Identify which cell holds the provided text, then report its [X, Y] central coordinate. 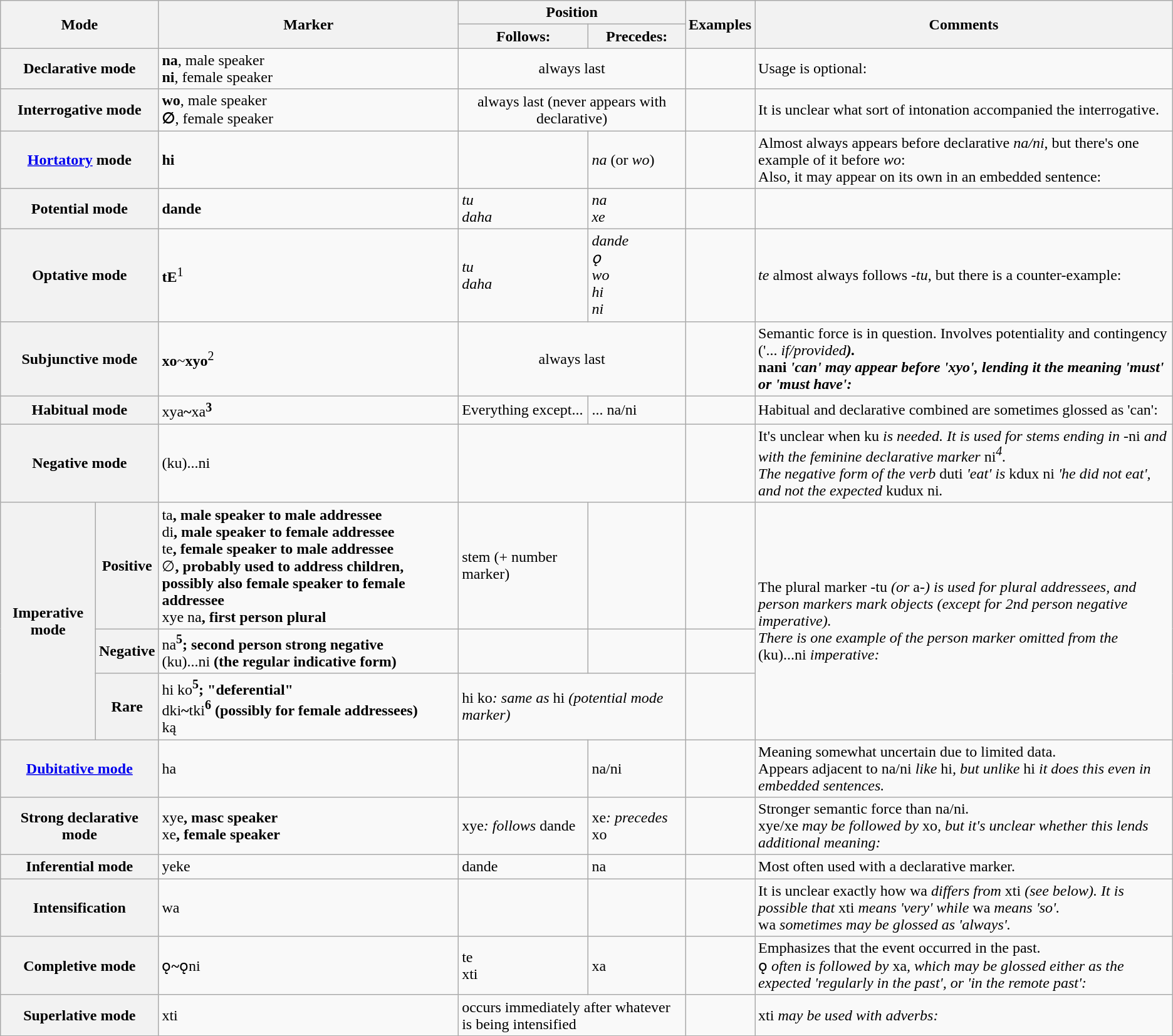
Meaning somewhat uncertain due to limited data.Appears adjacent to na/ni like hi, but unlike hi it does this even in embedded sentences. [964, 769]
Habitual and declarative combined are sometimes glossed as 'can': [964, 410]
Potential mode [80, 209]
xti may be used with adverbs: [964, 1015]
Negative mode [80, 464]
Stronger semantic force than na/ni.xye/xe may be followed by xo, but it's unclear whether this lends additional meaning: [964, 826]
Intensification [80, 908]
Dubitative mode [80, 769]
stem (+ number marker) [524, 566]
dande ǫ wo hi ni [637, 276]
Rare [127, 707]
Hortatory mode [80, 159]
Superlative mode [80, 1015]
Inferential mode [80, 867]
Most often used with a declarative marker. [964, 867]
Positive [127, 566]
occurs immediately after whatever is being intensified [572, 1015]
xo~xyo2 [308, 358]
hi ko5; "deferential"dki~tki6 (possibly for female addressees)ką [308, 707]
(ku)...ni [308, 464]
te xti [524, 966]
na xe [637, 209]
Subjunctive mode [80, 358]
Strong declarative mode [80, 826]
tE1 [308, 276]
Interrogative mode [80, 110]
Habitual mode [80, 410]
hi ko: same as hi (potential mode marker) [572, 707]
Mode [80, 24]
Completive mode [80, 966]
ha [308, 769]
Declarative mode [80, 69]
Almost always appears before declarative na/ni, but there's one example of it before wo:Also, it may appear on its own in an embedded sentence: [964, 159]
Imperative mode [48, 621]
Negative [127, 651]
Everything except... [524, 410]
Marker [308, 24]
Optative mode [80, 276]
... na/ni [637, 410]
always last (never appears with declarative) [572, 110]
Follows: [524, 36]
wo, male speaker ∅, female speaker [308, 110]
It is unclear what sort of intonation accompanied the interrogative. [964, 110]
xye: follows dande [524, 826]
xa [637, 966]
xti [308, 1015]
na [637, 867]
Precedes: [637, 36]
hi [308, 159]
Examples [721, 24]
na/ni [637, 769]
na, male speaker ni, female speaker [308, 69]
te almost always follows -tu, but there is a counter-example: [964, 276]
Comments [964, 24]
ǫ~ǫni [308, 966]
Position [572, 13]
xya~xa3 [308, 410]
xye, masc speaker xe, female speaker [308, 826]
yeke [308, 867]
Usage is optional: [964, 69]
na5; second person strong negative(ku)...ni (the regular indicative form) [308, 651]
na (or wo) [637, 159]
wa [308, 908]
xe: precedes xo [637, 826]
